For the text-containing cell, return its midpoint in (x, y) coordinate format. 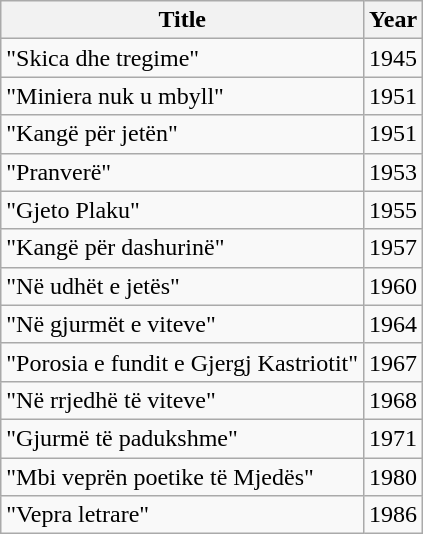
"Në gjurmët e viteve" (182, 324)
1964 (394, 324)
1986 (394, 515)
1968 (394, 400)
1967 (394, 362)
"Porosia e fundit e Gjergj Kastriotit" (182, 362)
"Gjurmë të padukshme" (182, 438)
"Kangë për jetën" (182, 134)
"Skica dhe tregime" (182, 58)
Title (182, 20)
"Në rrjedhë të viteve" (182, 400)
"Pranverë" (182, 172)
"Gjeto Plaku" (182, 210)
"Vepra letrare" (182, 515)
1945 (394, 58)
"Mbi veprën poetike të Mjedës" (182, 477)
"Në udhët e jetës" (182, 286)
1980 (394, 477)
"Kangë për dashurinë" (182, 248)
Year (394, 20)
1953 (394, 172)
1955 (394, 210)
1960 (394, 286)
1971 (394, 438)
1957 (394, 248)
"Miniera nuk u mbyll" (182, 96)
